Search for the cell housing the specified text and yield its (x, y) center coordinate. 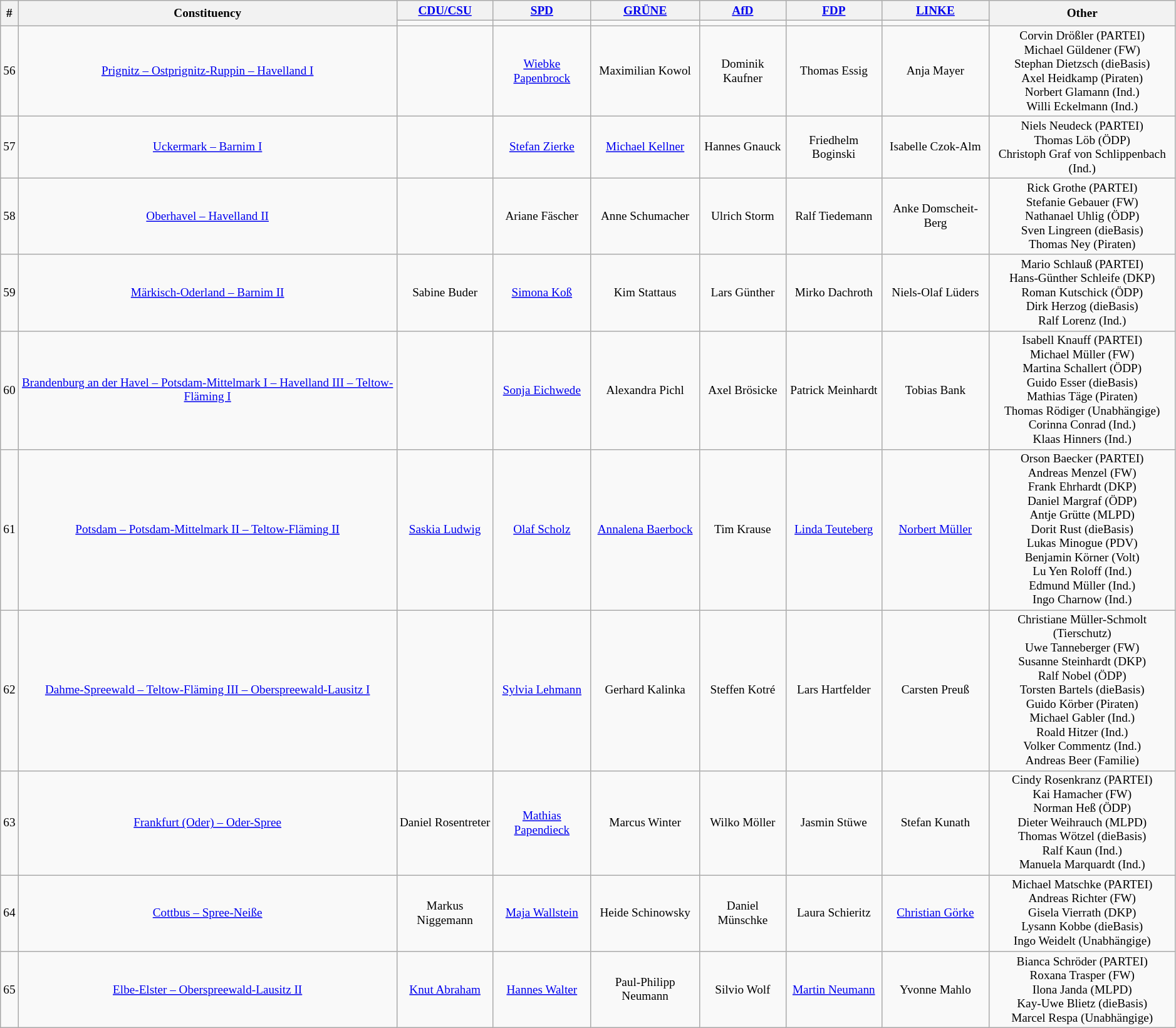
64 (9, 913)
Cindy Rosenkranz (PARTEI)Kai Hamacher (FW)Norman Heß (ÖDP)Dieter Weihrauch (MLPD)Thomas Wötzel (dieBasis)Ralf Kaun (Ind.)Manuela Marquardt (Ind.) (1082, 823)
65 (9, 990)
GRÜNE (645, 11)
Kim Stattaus (645, 293)
Simona Koß (542, 293)
Markus Niggemann (445, 913)
Uckermark – Barnim I (207, 147)
Patrick Meinhardt (833, 390)
Mathias Papendieck (542, 823)
Michael Kellner (645, 147)
Axel Brösicke (743, 390)
63 (9, 823)
Wiebke Papenbrock (542, 71)
Elbe-Elster – Oberspreewald-Lausitz II (207, 990)
FDP (833, 11)
Sylvia Lehmann (542, 690)
Niels Neudeck (PARTEI)Thomas Löb (ÖDP)Christoph Graf von Schlippenbach (Ind.) (1082, 147)
Thomas Essig (833, 71)
Lars Hartfelder (833, 690)
SPD (542, 11)
Norbert Müller (935, 530)
Knut Abraham (445, 990)
Jasmin Stüwe (833, 823)
Heide Schinowsky (645, 913)
Isabelle Czok-Alm (935, 147)
Paul-Philipp Neumann (645, 990)
Dahme-Spreewald – Teltow-Fläming III – Oberspreewald-Lausitz I (207, 690)
Mario Schlauß (PARTEI)Hans-Günther Schleife (DKP)Roman Kutschick (ÖDP)Dirk Herzog (dieBasis)Ralf Lorenz (Ind.) (1082, 293)
Cottbus – Spree-Neiße (207, 913)
Anne Schumacher (645, 217)
Lars Günther (743, 293)
60 (9, 390)
Tim Krause (743, 530)
Dominik Kaufner (743, 71)
Corvin Drößler (PARTEI)Michael Güldener (FW)Stephan Dietzsch (dieBasis)Axel Heidkamp (Piraten)Norbert Glamann (Ind.)Willi Eckelmann (Ind.) (1082, 71)
Brandenburg an der Havel – Potsdam-Mittelmark I – Havelland III – Teltow-Fläming I (207, 390)
AfD (743, 11)
Stefan Kunath (935, 823)
Marcus Winter (645, 823)
Steffen Kotré (743, 690)
Michael Matschke (PARTEI)Andreas Richter (FW)Gisela Vierrath (DKP)Lysann Kobbe (dieBasis)Ingo Weidelt (Unabhängige) (1082, 913)
Sonja Eichwede (542, 390)
Maximilian Kowol (645, 71)
Ariane Fäscher (542, 217)
Tobias Bank (935, 390)
Annalena Baerbock (645, 530)
CDU/CSU (445, 11)
Prignitz – Ostprignitz-Ruppin – Havelland I (207, 71)
Carsten Preuß (935, 690)
Christian Görke (935, 913)
Sabine Buder (445, 293)
Rick Grothe (PARTEI)Stefanie Gebauer (FW)Nathanael Uhlig (ÖDP)Sven Lingreen (dieBasis)Thomas Ney (Piraten) (1082, 217)
Olaf Scholz (542, 530)
Niels-Olaf Lüders (935, 293)
Constituency (207, 14)
# (9, 14)
Friedhelm Boginski (833, 147)
Linda Teuteberg (833, 530)
56 (9, 71)
Bianca Schröder (PARTEI)Roxana Trasper (FW)Ilona Janda (MLPD)Kay-Uwe Blietz (dieBasis)Marcel Respa (Unabhängige) (1082, 990)
LINKE (935, 11)
Oberhavel – Havelland II (207, 217)
62 (9, 690)
Laura Schieritz (833, 913)
Daniel Rosentreter (445, 823)
Wilko Möller (743, 823)
Daniel Münschke (743, 913)
58 (9, 217)
Other (1082, 14)
Stefan Zierke (542, 147)
Martin Neumann (833, 990)
Hannes Walter (542, 990)
Frankfurt (Oder) – Oder-Spree (207, 823)
Märkisch-Oderland – Barnim II (207, 293)
Mirko Dachroth (833, 293)
Ralf Tiedemann (833, 217)
59 (9, 293)
61 (9, 530)
Alexandra Pichl (645, 390)
Saskia Ludwig (445, 530)
Potsdam – Potsdam-Mittelmark II – Teltow-Fläming II (207, 530)
Gerhard Kalinka (645, 690)
Hannes Gnauck (743, 147)
Ulrich Storm (743, 217)
Silvio Wolf (743, 990)
Yvonne Mahlo (935, 990)
Anja Mayer (935, 71)
Anke Domscheit-Berg (935, 217)
Maja Wallstein (542, 913)
57 (9, 147)
